Capture the cell that displays the provided text and extract its [x, y] central coordinate. 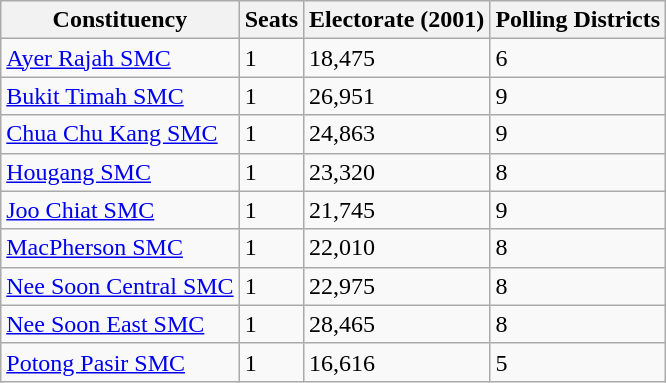
Nee Soon East SMC [120, 324]
Seats [271, 20]
Hougang SMC [120, 172]
5 [578, 362]
Bukit Timah SMC [120, 96]
6 [578, 58]
Potong Pasir SMC [120, 362]
28,465 [397, 324]
22,010 [397, 248]
18,475 [397, 58]
24,863 [397, 134]
Constituency [120, 20]
22,975 [397, 286]
Ayer Rajah SMC [120, 58]
23,320 [397, 172]
16,616 [397, 362]
26,951 [397, 96]
Electorate (2001) [397, 20]
Polling Districts [578, 20]
21,745 [397, 210]
Chua Chu Kang SMC [120, 134]
Nee Soon Central SMC [120, 286]
Joo Chiat SMC [120, 210]
MacPherson SMC [120, 248]
